Detect which cell encompasses the target text, then output its [X, Y] center coordinate. 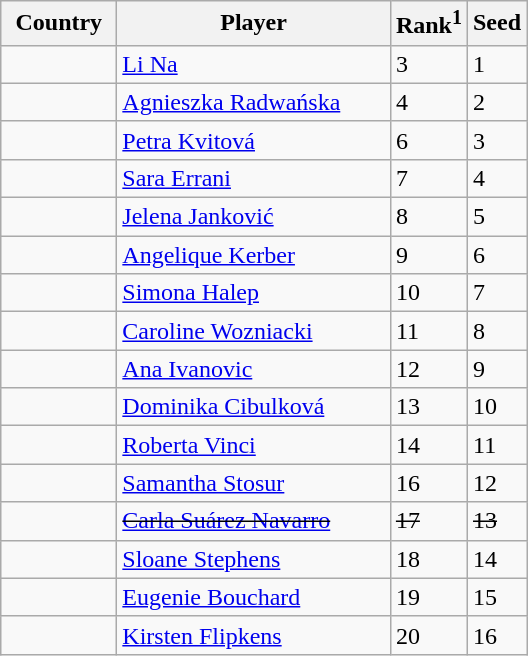
19 [428, 597]
Rank1 [428, 24]
Player [254, 24]
Samantha Stosur [254, 483]
Ana Ivanovic [254, 369]
Angelique Kerber [254, 255]
Petra Kvitová [254, 140]
Sara Errani [254, 178]
20 [428, 635]
5 [496, 217]
2 [496, 102]
Kirsten Flipkens [254, 635]
Simona Halep [254, 293]
1 [496, 64]
18 [428, 559]
Seed [496, 24]
Agnieszka Radwańska [254, 102]
15 [496, 597]
Li Na [254, 64]
Jelena Janković [254, 217]
Dominika Cibulková [254, 407]
Country [59, 24]
Sloane Stephens [254, 559]
Caroline Wozniacki [254, 331]
Carla Suárez Navarro [254, 521]
Eugenie Bouchard [254, 597]
Roberta Vinci [254, 445]
17 [428, 521]
